For the text-containing cell, return its midpoint in [x, y] coordinate format. 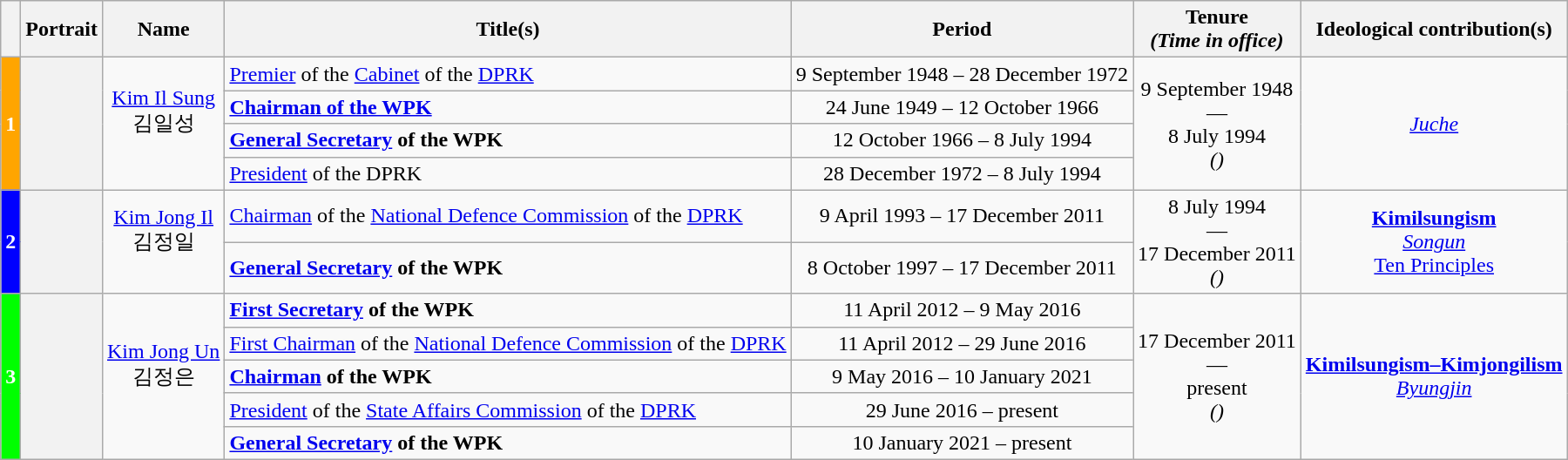
10 January 2021 – present [962, 443]
29 June 2016 – present [962, 409]
9 April 1993 – 17 December 2011 [962, 216]
Kimilsungism–KimjongilismByungjin [1434, 376]
24 June 1949 – 12 October 1966 [962, 107]
KimilsungismSongunTen Principles [1434, 242]
Kim Jong Il김정일 [163, 242]
Juche [1434, 124]
Name [163, 30]
3 [10, 376]
Title(s) [508, 30]
Ideological contribution(s) [1434, 30]
8 July 1994—17 December 2011() [1218, 242]
President of the State Affairs Commission of the DPRK [508, 409]
1 [10, 124]
Kim Il Sung김일성 [163, 124]
9 September 1948—8 July 1994() [1218, 124]
28 December 1972 – 8 July 1994 [962, 173]
Chairman of the National Defence Commission of the DPRK [508, 216]
11 April 2012 – 9 May 2016 [962, 310]
President of the DPRK [508, 173]
11 April 2012 – 29 June 2016 [962, 343]
First Chairman of the National Defence Commission of the DPRK [508, 343]
Portrait [62, 30]
Period [962, 30]
8 October 1997 – 17 December 2011 [962, 268]
First Secretary of the WPK [508, 310]
12 October 1966 – 8 July 1994 [962, 140]
9 May 2016 – 10 January 2021 [962, 376]
Kim Jong Un김정은 [163, 376]
9 September 1948 – 28 December 1972 [962, 74]
Premier of the Cabinet of the DPRK [508, 74]
2 [10, 242]
17 December 2011—present() [1218, 376]
Tenure(Time in office) [1218, 30]
